Locate the cell with the specified text and output its [X, Y] center coordinate. 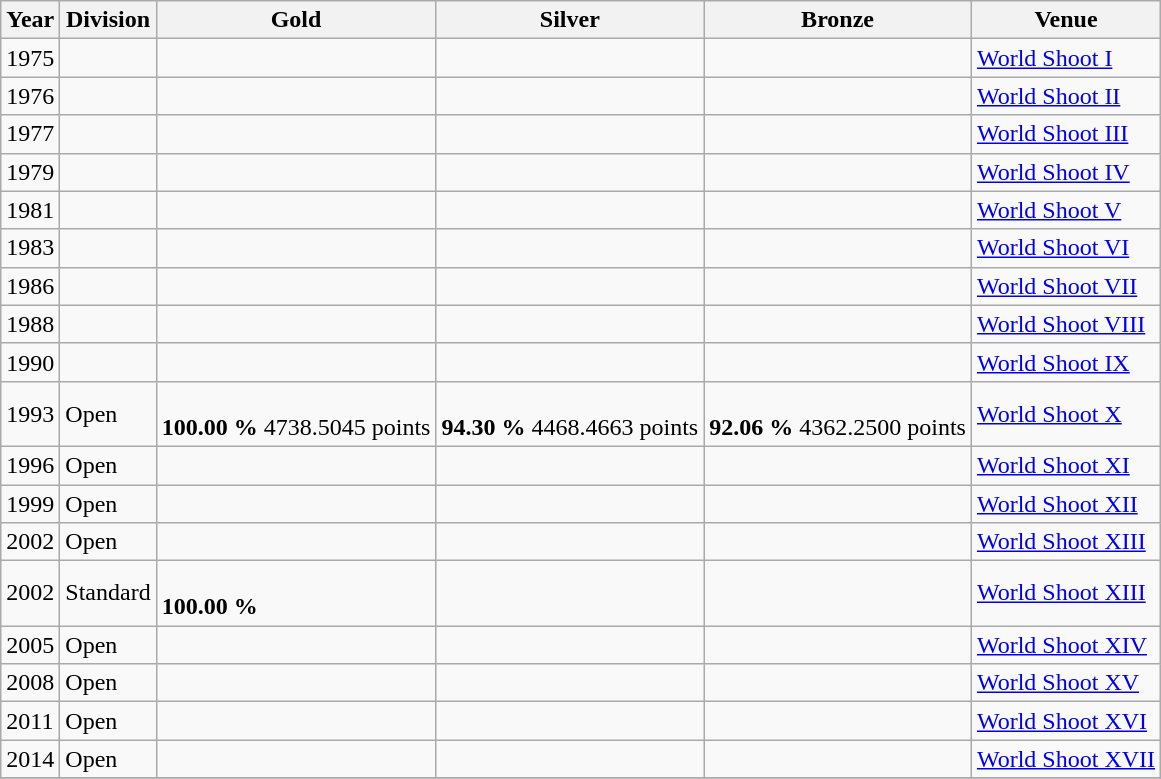
World Shoot IV [1066, 172]
World Shoot VI [1066, 248]
World Shoot X [1066, 414]
94.30 % 4468.4663 points [570, 414]
1993 [30, 414]
World Shoot IX [1066, 362]
Bronze [838, 20]
1977 [30, 134]
1975 [30, 58]
1990 [30, 362]
World Shoot VIII [1066, 324]
1988 [30, 324]
World Shoot XVI [1066, 721]
World Shoot XII [1066, 503]
World Shoot II [1066, 96]
World Shoot III [1066, 134]
1976 [30, 96]
World Shoot VII [1066, 286]
1996 [30, 465]
1979 [30, 172]
Standard [108, 594]
92.06 % 4362.2500 points [838, 414]
2008 [30, 683]
1999 [30, 503]
World Shoot XI [1066, 465]
2014 [30, 759]
World Shoot V [1066, 210]
100.00 % 4738.5045 points [296, 414]
World Shoot XV [1066, 683]
Division [108, 20]
1981 [30, 210]
Silver [570, 20]
2011 [30, 721]
1986 [30, 286]
Year [30, 20]
100.00 % [296, 594]
World Shoot I [1066, 58]
World Shoot XIV [1066, 645]
World Shoot XVII [1066, 759]
2005 [30, 645]
1983 [30, 248]
Venue [1066, 20]
Gold [296, 20]
